Scan for the cell matching the given text and deliver its (X, Y) coordinate at center. 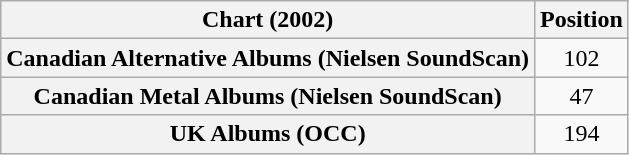
Chart (2002) (268, 20)
Canadian Alternative Albums (Nielsen SoundScan) (268, 58)
47 (582, 96)
102 (582, 58)
194 (582, 134)
UK Albums (OCC) (268, 134)
Canadian Metal Albums (Nielsen SoundScan) (268, 96)
Position (582, 20)
